Find where the given text appears and provide that cell's center as (x, y) coordinate. 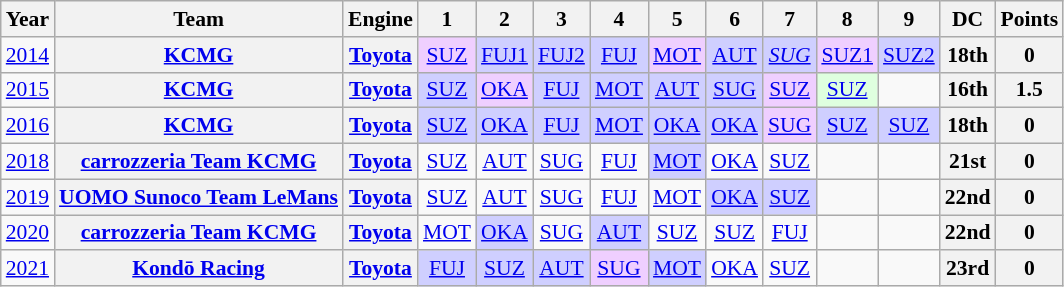
Kondō Racing (198, 269)
9 (909, 19)
FUJ1 (504, 55)
DC (968, 19)
6 (734, 19)
2014 (28, 55)
Engine (380, 19)
1.5 (1029, 90)
2018 (28, 162)
Team (198, 19)
2021 (28, 269)
SUZ1 (847, 55)
2016 (28, 126)
Points (1029, 19)
5 (677, 19)
8 (847, 19)
23rd (968, 269)
16th (968, 90)
Year (28, 19)
2020 (28, 233)
FUJ2 (562, 55)
1 (447, 19)
4 (619, 19)
7 (790, 19)
2 (504, 19)
UOMO Sunoco Team LeMans (198, 197)
2015 (28, 90)
2019 (28, 197)
SUZ2 (909, 55)
3 (562, 19)
21st (968, 162)
